Return the (x, y) coordinate for the center point of the cell that contains the specified text.  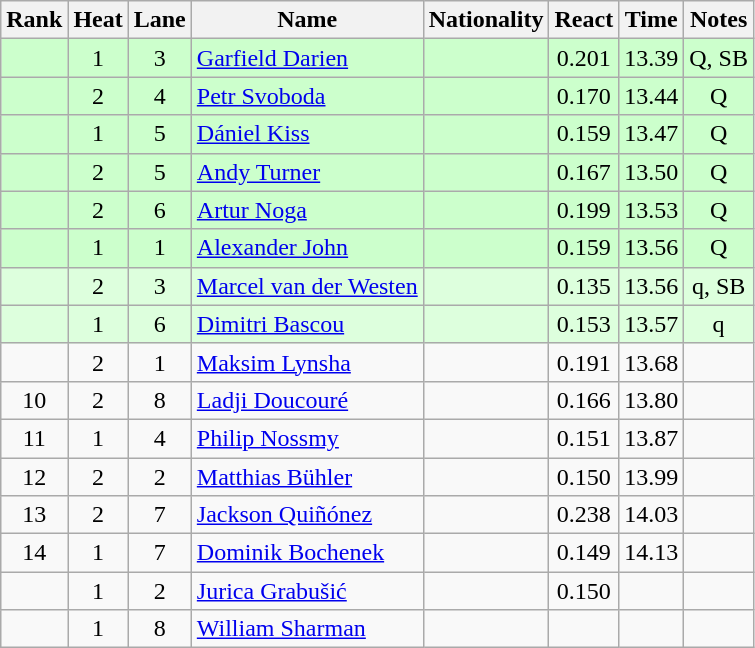
Marcel van der Westen (307, 286)
0.191 (584, 362)
13.39 (652, 58)
0.199 (584, 210)
Time (652, 20)
Jurica Grabušić (307, 591)
13.47 (652, 134)
q, SB (719, 286)
13 (34, 515)
Matthias Bühler (307, 477)
0.151 (584, 438)
Philip Nossmy (307, 438)
Ladji Doucouré (307, 400)
13.44 (652, 96)
Dimitri Bascou (307, 324)
Garfield Darien (307, 58)
11 (34, 438)
React (584, 20)
13.50 (652, 172)
Dániel Kiss (307, 134)
0.149 (584, 553)
13.99 (652, 477)
Q, SB (719, 58)
Lane (160, 20)
14 (34, 553)
0.135 (584, 286)
Notes (719, 20)
q (719, 324)
10 (34, 400)
Nationality (486, 20)
Alexander John (307, 248)
14.13 (652, 553)
13.53 (652, 210)
Maksim Lynsha (307, 362)
0.201 (584, 58)
13.57 (652, 324)
13.80 (652, 400)
13.87 (652, 438)
Artur Noga (307, 210)
0.167 (584, 172)
0.170 (584, 96)
14.03 (652, 515)
Petr Svoboda (307, 96)
Jackson Quiñónez (307, 515)
0.238 (584, 515)
0.153 (584, 324)
Rank (34, 20)
Dominik Bochenek (307, 553)
William Sharman (307, 629)
0.166 (584, 400)
Andy Turner (307, 172)
Heat (98, 20)
Name (307, 20)
12 (34, 477)
13.68 (652, 362)
